For the text-containing cell, return its midpoint in [x, y] coordinate format. 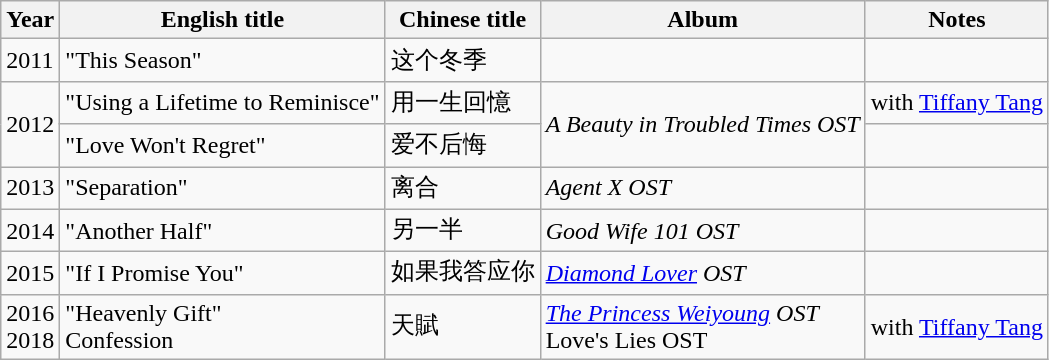
Good Wife 101 OST [702, 230]
"Separation" [222, 188]
2014 [30, 230]
离合 [462, 188]
"Another Half" [222, 230]
"Love Won't Regret" [222, 146]
爱不后悔 [462, 146]
English title [222, 20]
天賦 [462, 326]
Notes [956, 20]
Year [30, 20]
"This Season" [222, 60]
如果我答应你 [462, 274]
Chinese title [462, 20]
用一生回憶 [462, 102]
The Princess Weiyoung OSTLove's Lies OST [702, 326]
Agent X OST [702, 188]
A Beauty in Troubled Times OST [702, 124]
2011 [30, 60]
Diamond Lover OST [702, 274]
20162018 [30, 326]
这个冬季 [462, 60]
2015 [30, 274]
"Using a Lifetime to Reminisce" [222, 102]
"If I Promise You" [222, 274]
Album [702, 20]
"Heavenly Gift"Confession [222, 326]
2013 [30, 188]
另一半 [462, 230]
2012 [30, 124]
